Find where the given text appears and provide that cell's center as [x, y] coordinate. 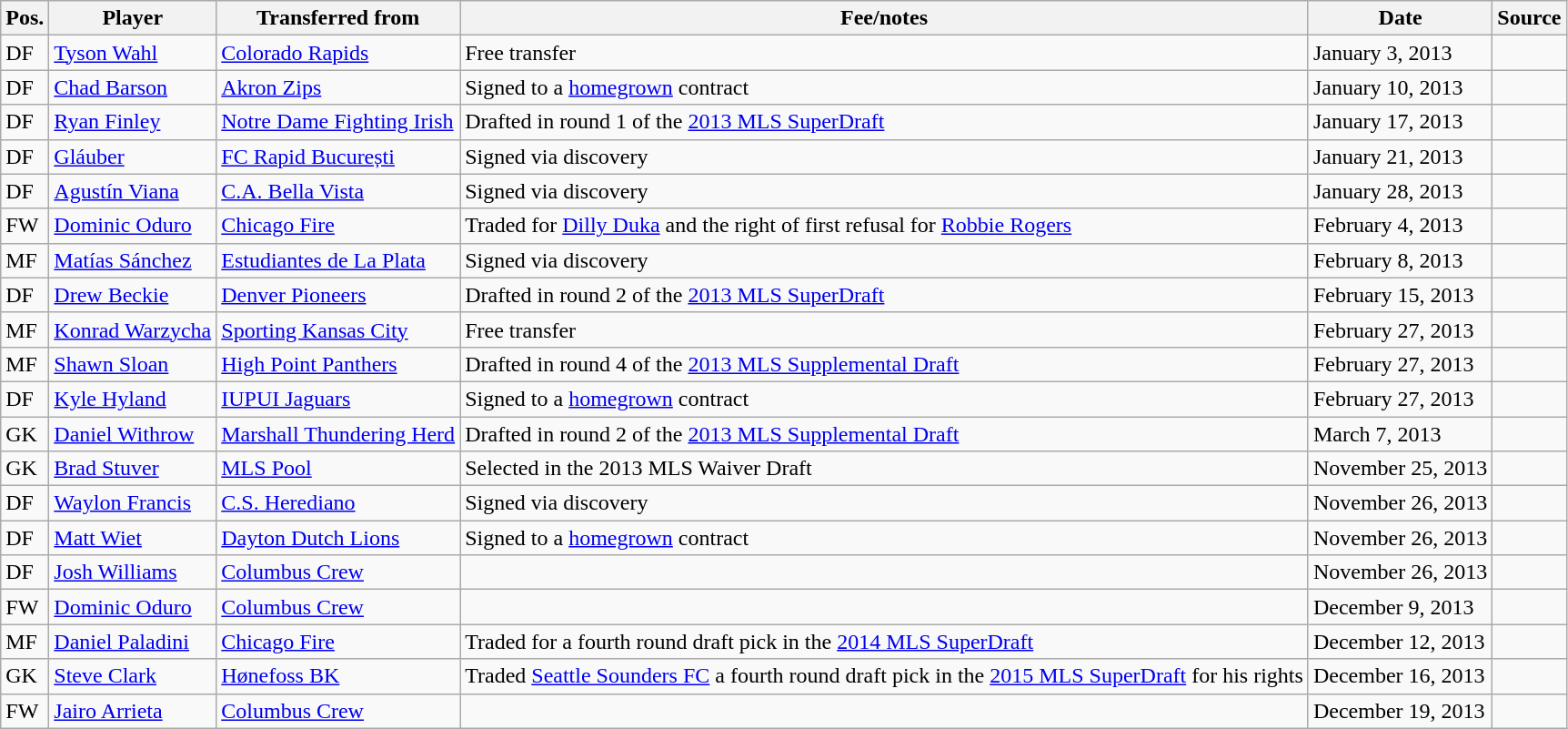
Drafted in round 1 of the 2013 MLS SuperDraft [884, 122]
Traded Seattle Sounders FC a fourth round draft pick in the 2015 MLS SuperDraft for his rights [884, 676]
Marshall Thundering Herd [338, 434]
Tyson Wahl [133, 53]
Player [133, 18]
Jairo Arrieta [133, 711]
Dayton Dutch Lions [338, 538]
Ryan Finley [133, 122]
Fee/notes [884, 18]
Transferred from [338, 18]
Notre Dame Fighting Irish [338, 122]
January 3, 2013 [1400, 53]
Matt Wiet [133, 538]
Konrad Warzycha [133, 329]
IUPUI Jaguars [338, 399]
High Point Panthers [338, 364]
Traded for a fourth round draft pick in the 2014 MLS SuperDraft [884, 642]
November 25, 2013 [1400, 469]
Traded for Dilly Duka and the right of first refusal for Robbie Rogers [884, 226]
Agustín Viana [133, 191]
December 19, 2013 [1400, 711]
Drafted in round 2 of the 2013 MLS Supplemental Draft [884, 434]
December 16, 2013 [1400, 676]
March 7, 2013 [1400, 434]
February 8, 2013 [1400, 260]
Akron Zips [338, 87]
Drafted in round 4 of the 2013 MLS Supplemental Draft [884, 364]
Denver Pioneers [338, 295]
Steve Clark [133, 676]
Source [1530, 18]
Drafted in round 2 of the 2013 MLS SuperDraft [884, 295]
December 12, 2013 [1400, 642]
C.A. Bella Vista [338, 191]
Brad Stuver [133, 469]
Daniel Paladini [133, 642]
Hønefoss BK [338, 676]
Waylon Francis [133, 503]
Kyle Hyland [133, 399]
Gláuber [133, 157]
February 4, 2013 [1400, 226]
Colorado Rapids [338, 53]
Selected in the 2013 MLS Waiver Draft [884, 469]
Matías Sánchez [133, 260]
Drew Beckie [133, 295]
January 10, 2013 [1400, 87]
January 21, 2013 [1400, 157]
December 9, 2013 [1400, 607]
FC Rapid București [338, 157]
Josh Williams [133, 572]
Estudiantes de La Plata [338, 260]
C.S. Herediano [338, 503]
Pos. [25, 18]
Shawn Sloan [133, 364]
January 17, 2013 [1400, 122]
Sporting Kansas City [338, 329]
Date [1400, 18]
Daniel Withrow [133, 434]
Chad Barson [133, 87]
February 15, 2013 [1400, 295]
January 28, 2013 [1400, 191]
MLS Pool [338, 469]
